Pinpoint the cell where the given text exists, returning its [X, Y] midpoint coordinate. 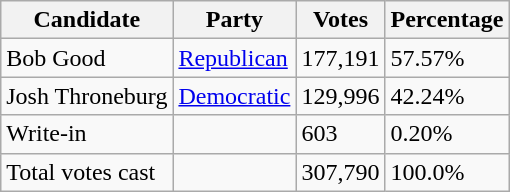
Percentage [447, 20]
129,996 [340, 96]
Democratic [234, 96]
Bob Good [87, 58]
Republican [234, 58]
42.24% [447, 96]
177,191 [340, 58]
57.57% [447, 58]
Party [234, 20]
Candidate [87, 20]
Total votes cast [87, 172]
307,790 [340, 172]
100.0% [447, 172]
0.20% [447, 134]
Votes [340, 20]
Write-in [87, 134]
Josh Throneburg [87, 96]
603 [340, 134]
